Scan for the cell matching the given text and deliver its [x, y] coordinate at center. 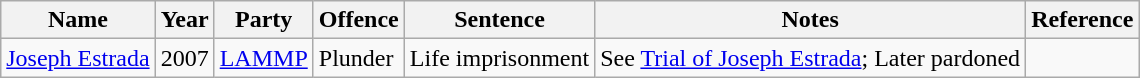
Sentence [499, 20]
Plunder [358, 58]
Party [264, 20]
Reference [1082, 20]
2007 [184, 58]
Name [78, 20]
Joseph Estrada [78, 58]
See Trial of Joseph Estrada; Later pardoned [810, 58]
Life imprisonment [499, 58]
LAMMP [264, 58]
Notes [810, 20]
Year [184, 20]
Offence [358, 20]
